For the text-containing cell, return its midpoint in [x, y] coordinate format. 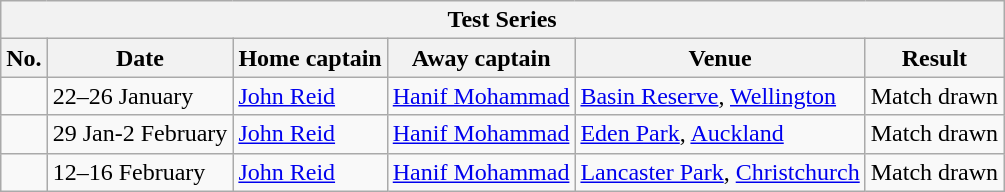
12–16 February [140, 172]
Lancaster Park, Christchurch [720, 172]
29 Jan-2 February [140, 134]
Home captain [310, 58]
Basin Reserve, Wellington [720, 96]
22–26 January [140, 96]
Result [934, 58]
No. [24, 58]
Venue [720, 58]
Date [140, 58]
Eden Park, Auckland [720, 134]
Away captain [481, 58]
Test Series [502, 20]
